Pinpoint the cell where the given text exists, returning its (X, Y) midpoint coordinate. 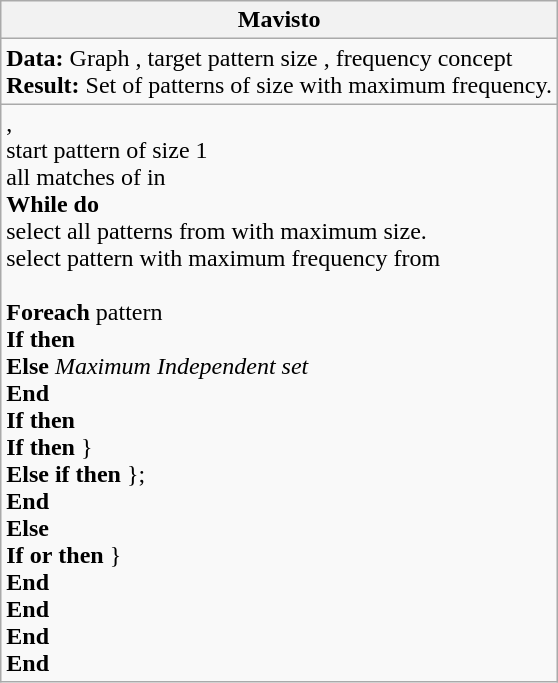
Mavisto (280, 20)
Data: Graph , target pattern size , frequency concept Result: Set of patterns of size with maximum frequency. (280, 72)
